Search for the cell housing the specified text and yield its (X, Y) center coordinate. 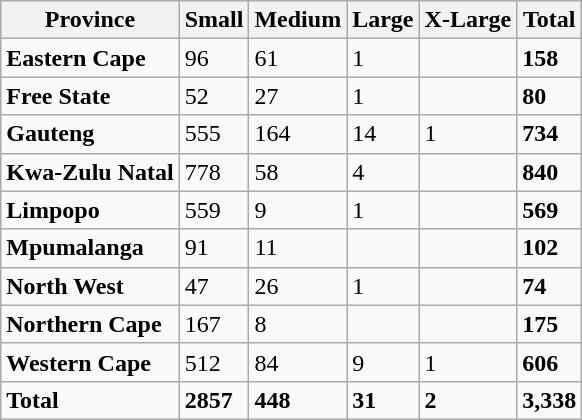
Mpumalanga (90, 248)
26 (298, 286)
2 (468, 400)
Medium (298, 20)
167 (214, 324)
52 (214, 96)
Limpopo (90, 210)
84 (298, 362)
61 (298, 58)
778 (214, 172)
Eastern Cape (90, 58)
Kwa-Zulu Natal (90, 172)
14 (383, 134)
Free State (90, 96)
X-Large (468, 20)
4 (383, 172)
96 (214, 58)
559 (214, 210)
91 (214, 248)
Western Cape (90, 362)
569 (550, 210)
Province (90, 20)
512 (214, 362)
3,338 (550, 400)
158 (550, 58)
448 (298, 400)
175 (550, 324)
102 (550, 248)
734 (550, 134)
31 (383, 400)
8 (298, 324)
27 (298, 96)
Northern Cape (90, 324)
Large (383, 20)
11 (298, 248)
Small (214, 20)
555 (214, 134)
North West (90, 286)
606 (550, 362)
80 (550, 96)
58 (298, 172)
Gauteng (90, 134)
74 (550, 286)
2857 (214, 400)
164 (298, 134)
47 (214, 286)
840 (550, 172)
